Detect which cell encompasses the target text, then output its [x, y] center coordinate. 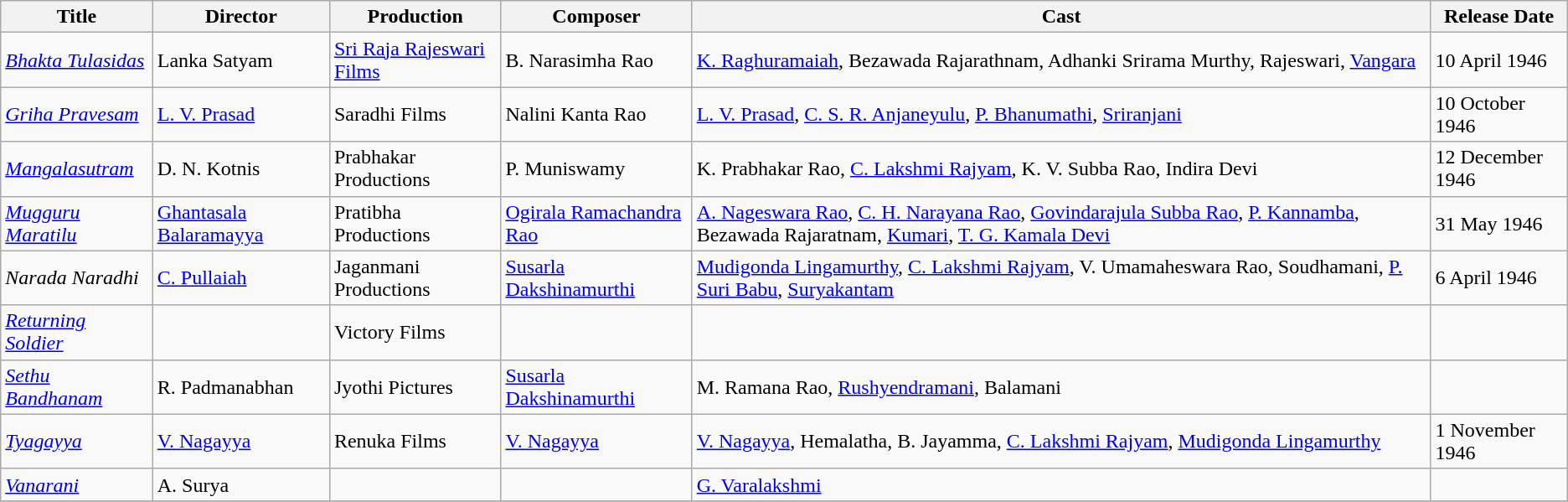
B. Narasimha Rao [596, 60]
D. N. Kotnis [241, 169]
C. Pullaiah [241, 278]
Prabhakar Productions [415, 169]
Sri Raja Rajeswari Films [415, 60]
Vanarani [77, 484]
6 April 1946 [1499, 278]
K. Prabhakar Rao, C. Lakshmi Rajyam, K. V. Subba Rao, Indira Devi [1061, 169]
L. V. Prasad [241, 114]
31 May 1946 [1499, 223]
Ogirala Ramachandra Rao [596, 223]
Narada Naradhi [77, 278]
Cast [1061, 17]
12 December 1946 [1499, 169]
Victory Films [415, 332]
Director [241, 17]
Returning Soldier [77, 332]
Renuka Films [415, 441]
K. Raghuramaiah, Bezawada Rajarathnam, Adhanki Srirama Murthy, Rajeswari, Vangara [1061, 60]
G. Varalakshmi [1061, 484]
A. Surya [241, 484]
Saradhi Films [415, 114]
Mudigonda Lingamurthy, C. Lakshmi Rajyam, V. Umamaheswara Rao, Soudhamani, P. Suri Babu, Suryakantam [1061, 278]
L. V. Prasad, C. S. R. Anjaneyulu, P. Bhanumathi, Sriranjani [1061, 114]
R. Padmanabhan [241, 387]
Title [77, 17]
Jaganmani Productions [415, 278]
1 November 1946 [1499, 441]
Jyothi Pictures [415, 387]
P. Muniswamy [596, 169]
A. Nageswara Rao, C. H. Narayana Rao, Govindarajula Subba Rao, P. Kannamba, Bezawada Rajaratnam, Kumari, T. G. Kamala Devi [1061, 223]
V. Nagayya, Hemalatha, B. Jayamma, C. Lakshmi Rajyam, Mudigonda Lingamurthy [1061, 441]
Nalini Kanta Rao [596, 114]
Pratibha Productions [415, 223]
Composer [596, 17]
Mugguru Maratilu [77, 223]
10 October 1946 [1499, 114]
Ghantasala Balaramayya [241, 223]
Release Date [1499, 17]
Tyagayya [77, 441]
M. Ramana Rao, Rushyendramani, Balamani [1061, 387]
Mangalasutram [77, 169]
Bhakta Tulasidas [77, 60]
10 April 1946 [1499, 60]
Sethu Bandhanam [77, 387]
Production [415, 17]
Griha Pravesam [77, 114]
Lanka Satyam [241, 60]
